Return [x, y] of the center of cell containing provided text 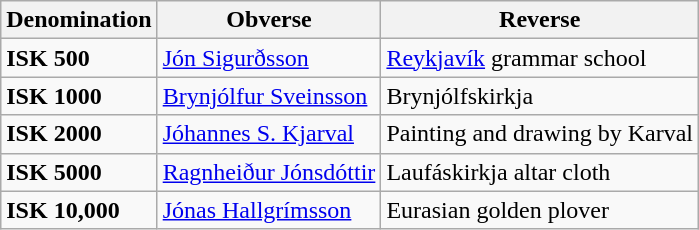
Laufáskirkja altar cloth [540, 172]
Jón Sigurðsson [269, 58]
ISK 10,000 [79, 210]
ISK 500 [79, 58]
Denomination [79, 20]
Jónas Hallgrímsson [269, 210]
ISK 1000 [79, 96]
Brynjólfur Sveinsson [269, 96]
ISK 2000 [79, 134]
Ragnheiður Jónsdóttir [269, 172]
Brynjólfskirkja [540, 96]
Obverse [269, 20]
Painting and drawing by Karval [540, 134]
ISK 5000 [79, 172]
Reverse [540, 20]
Reykjavík grammar school [540, 58]
Eurasian golden plover [540, 210]
Jóhannes S. Kjarval [269, 134]
